Return the (X, Y) coordinate for the center point of the cell that contains the specified text.  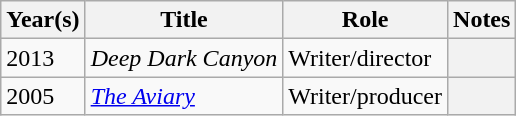
2013 (43, 58)
Role (366, 20)
Writer/producer (366, 96)
2005 (43, 96)
Notes (482, 20)
Year(s) (43, 20)
Deep Dark Canyon (184, 58)
The Aviary (184, 96)
Writer/director (366, 58)
Title (184, 20)
